Find where the given text appears and provide that cell's center as (x, y) coordinate. 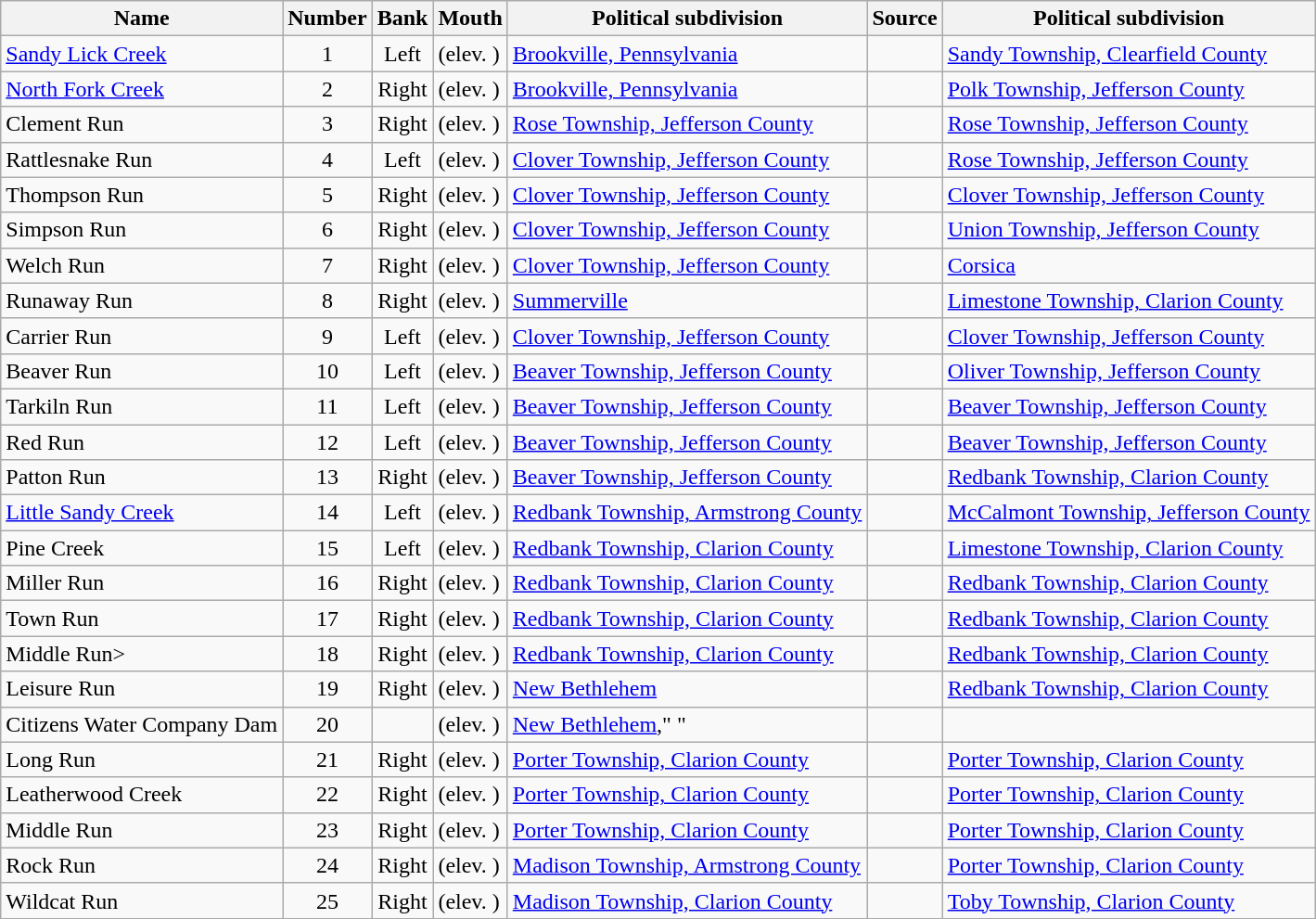
13 (327, 478)
5 (327, 195)
Name (142, 19)
Middle Run> (142, 654)
Simpson Run (142, 230)
Long Run (142, 759)
22 (327, 795)
Town Run (142, 619)
Redbank Township, Armstrong County (687, 513)
9 (327, 336)
15 (327, 548)
10 (327, 371)
Source (905, 19)
Toby Township, Clarion County (1129, 900)
Rock Run (142, 865)
Leatherwood Creek (142, 795)
Rattlesnake Run (142, 160)
Bank (402, 19)
24 (327, 865)
Beaver Run (142, 371)
20 (327, 724)
25 (327, 900)
4 (327, 160)
Mouth (470, 19)
Madison Township, Armstrong County (687, 865)
2 (327, 89)
16 (327, 583)
Tarkiln Run (142, 406)
3 (327, 124)
18 (327, 654)
8 (327, 300)
Sandy Township, Clearfield County (1129, 54)
Wildcat Run (142, 900)
14 (327, 513)
21 (327, 759)
Sandy Lick Creek (142, 54)
Madison Township, Clarion County (687, 900)
Number (327, 19)
Thompson Run (142, 195)
Little Sandy Creek (142, 513)
Citizens Water Company Dam (142, 724)
12 (327, 442)
Welch Run (142, 265)
New Bethlehem (687, 689)
17 (327, 619)
Summerville (687, 300)
23 (327, 830)
Oliver Township, Jefferson County (1129, 371)
19 (327, 689)
11 (327, 406)
Clement Run (142, 124)
McCalmont Township, Jefferson County (1129, 513)
6 (327, 230)
1 (327, 54)
Corsica (1129, 265)
Middle Run (142, 830)
7 (327, 265)
Union Township, Jefferson County (1129, 230)
Miller Run (142, 583)
New Bethlehem," " (687, 724)
Runaway Run (142, 300)
North Fork Creek (142, 89)
Leisure Run (142, 689)
Red Run (142, 442)
Pine Creek (142, 548)
Patton Run (142, 478)
Polk Township, Jefferson County (1129, 89)
Carrier Run (142, 336)
